Detect which cell encompasses the target text, then output its [X, Y] center coordinate. 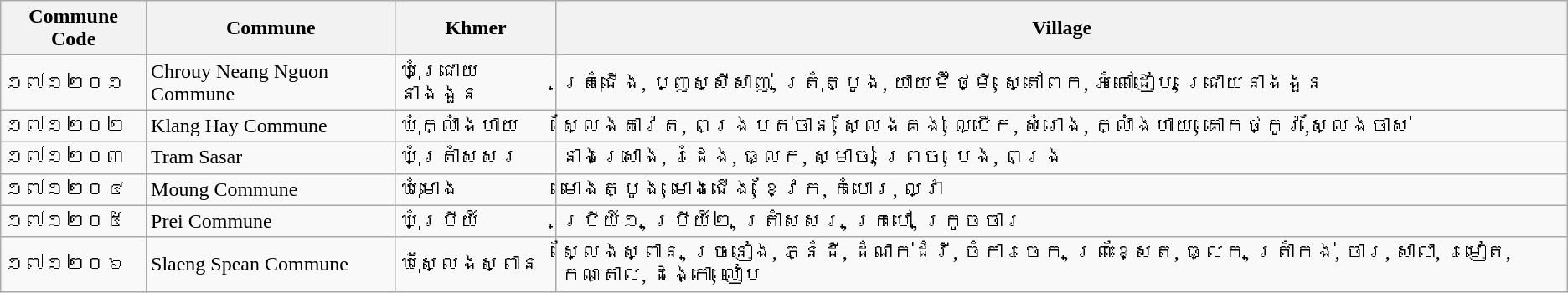
១៧១២០៦ [74, 265]
១៧១២០៣ [74, 157]
ឃុំស្លែងស្ពាន [476, 265]
Commune [271, 28]
ប្រីយ៍១, ប្រីយ៍២, ត្រាំសសរ, ក្របៅ, ក្រូចចារ [1062, 221]
Slaeng Spean Commune [271, 265]
ឃុំប្រីយ៍ [476, 221]
ឃុំមោង [476, 189]
Chrouy Neang Nguon Commune [271, 82]
Village [1062, 28]
Klang Hay Commune [271, 126]
ឃុំជ្រោយនាងងួន [476, 82]
Tram Sasar [271, 157]
១៧១២០២ [74, 126]
១៧១២០៥ [74, 221]
ឃុំត្រាំសសរ [476, 157]
Commune Code [74, 28]
Prei Commune [271, 221]
ឃុំក្លាំងហាយ [476, 126]
សែ្លងស្ពាន, ច្រនៀង, ភ្នំដី, ដំណាក់ដំរី, ចំការចេក, ព្រះខែ្សត, ធ្លក, ត្រាំកង់, ចារ, សាលា, រមៀត, កណ្តាល, ដង្កោ, លៀប [1062, 265]
Moung Commune [271, 189]
Khmer [476, 28]
សែ្លងតាវេត, ពង្របត់ចាន់, សែ្លងគង់, ល្បើក, សំរោង, ក្លាំងហាយ, គោកថ្កូវ,ស្លែងចាស់ [1062, 126]
នាងស្រោង, រំដេង, ធ្លក, ស្មាច់, ព្រេច, បេង, ពង្រ [1062, 157]
១៧១២០៤ [74, 189]
មោងត្បូង, មោងជើង, ខែ្វក, កំបោរ, ល្វា [1062, 189]
១៧១២០១ [74, 82]
ត្រុំជើង, ប្ញស្សីសាញ់, ត្រុំត្បូង, យាយម៊ីថ្មី, ស្តៅពក, អំពៅដៀប, ជ្រោយនាងងួន [1062, 82]
